Find where the given text appears and provide that cell's center as (x, y) coordinate. 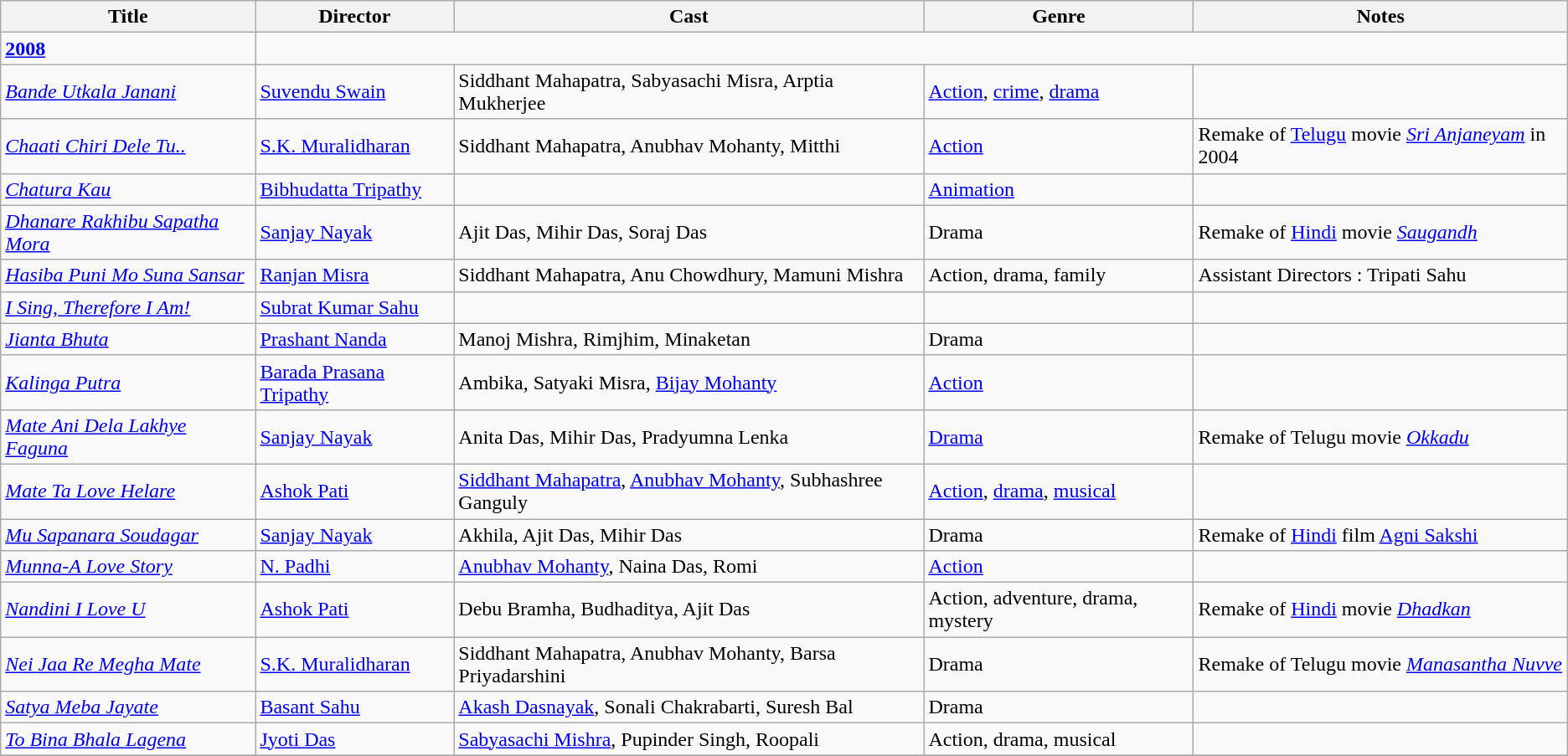
Cast (689, 17)
Nandini I Love U (128, 609)
Hasiba Puni Mo Suna Sansar (128, 275)
Sabyasachi Mishra, Pupinder Singh, Roopali (689, 739)
Remake of Hindi movie Saugandh (1380, 233)
Kalinga Putra (128, 382)
Dhanare Rakhibu Sapatha Mora (128, 233)
Anita Das, Mihir Das, Pradyumna Lenka (689, 437)
Ambika, Satyaki Misra, Bijay Mohanty (689, 382)
Manoj Mishra, Rimjhim, Minaketan (689, 339)
Chatura Kau (128, 189)
Siddhant Mahapatra, Anubhav Mohanty, Subhashree Ganguly (689, 491)
Mate Ani Dela Lakhye Faguna (128, 437)
Mate Ta Love Helare (128, 491)
Chaati Chiri Dele Tu.. (128, 146)
Title (128, 17)
Director (355, 17)
Akhila, Ajit Das, Mihir Das (689, 535)
Basant Sahu (355, 707)
Siddhant Mahapatra, Anubhav Mohanty, Barsa Priyadarshini (689, 665)
Munna-A Love Story (128, 567)
Bibhudatta Tripathy (355, 189)
2008 (128, 49)
Ajit Das, Mihir Das, Soraj Das (689, 233)
Siddhant Mahapatra, Anubhav Mohanty, Mitthi (689, 146)
Jianta Bhuta (128, 339)
Prashant Nanda (355, 339)
Nei Jaa Re Megha Mate (128, 665)
Satya Meba Jayate (128, 707)
Subrat Kumar Sahu (355, 307)
Action, crime, drama (1059, 92)
Suvendu Swain (355, 92)
I Sing, Therefore I Am! (128, 307)
Mu Sapanara Soudagar (128, 535)
Ranjan Misra (355, 275)
N. Padhi (355, 567)
Remake of Telugu movie Okkadu (1380, 437)
Remake of Telugu movie Manasantha Nuvve (1380, 665)
Debu Bramha, Budhaditya, Ajit Das (689, 609)
Assistant Directors : Tripati Sahu (1380, 275)
Siddhant Mahapatra, Anu Chowdhury, Mamuni Mishra (689, 275)
Siddhant Mahapatra, Sabyasachi Misra, Arptia Mukherjee (689, 92)
Action, adventure, drama, mystery (1059, 609)
Akash Dasnayak, Sonali Chakrabarti, Suresh Bal (689, 707)
Anubhav Mohanty, Naina Das, Romi (689, 567)
Action, drama, family (1059, 275)
Barada Prasana Tripathy (355, 382)
Jyoti Das (355, 739)
Remake of Hindi movie Dhadkan (1380, 609)
Remake of Hindi film Agni Sakshi (1380, 535)
Bande Utkala Janani (128, 92)
To Bina Bhala Lagena (128, 739)
Animation (1059, 189)
Genre (1059, 17)
Notes (1380, 17)
Remake of Telugu movie Sri Anjaneyam in 2004 (1380, 146)
